Return [X, Y] of the center of cell containing provided text 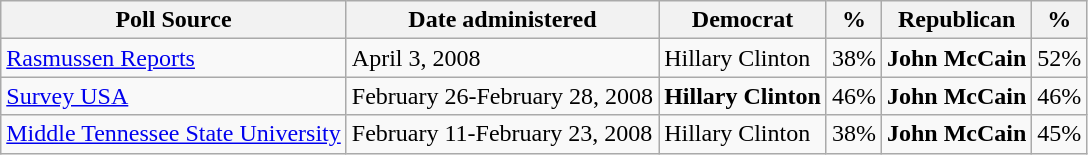
February 26-February 28, 2008 [502, 96]
Poll Source [174, 20]
Date administered [502, 20]
Democrat [743, 20]
February 11-February 23, 2008 [502, 134]
Survey USA [174, 96]
45% [1060, 134]
April 3, 2008 [502, 58]
Middle Tennessee State University [174, 134]
Republican [956, 20]
52% [1060, 58]
Rasmussen Reports [174, 58]
